From the cell containing the given text, extract its center point as (x, y) coordinate. 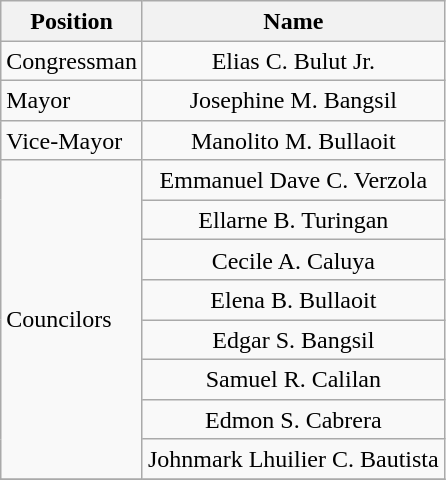
Samuel R. Calilan (293, 379)
Councilors (72, 320)
Elias C. Bulut Jr. (293, 61)
Cecile A. Caluya (293, 260)
Edmon S. Cabrera (293, 419)
Mayor (72, 100)
Vice-Mayor (72, 140)
Emmanuel Dave C. Verzola (293, 180)
Manolito M. Bullaoit (293, 140)
Edgar S. Bangsil (293, 340)
Congressman (72, 61)
Johnmark Lhuilier C. Bautista (293, 459)
Ellarne B. Turingan (293, 220)
Name (293, 21)
Josephine M. Bangsil (293, 100)
Position (72, 21)
Elena B. Bullaoit (293, 300)
